Output the (x, y) coordinate of the center of the cell containing the given text.  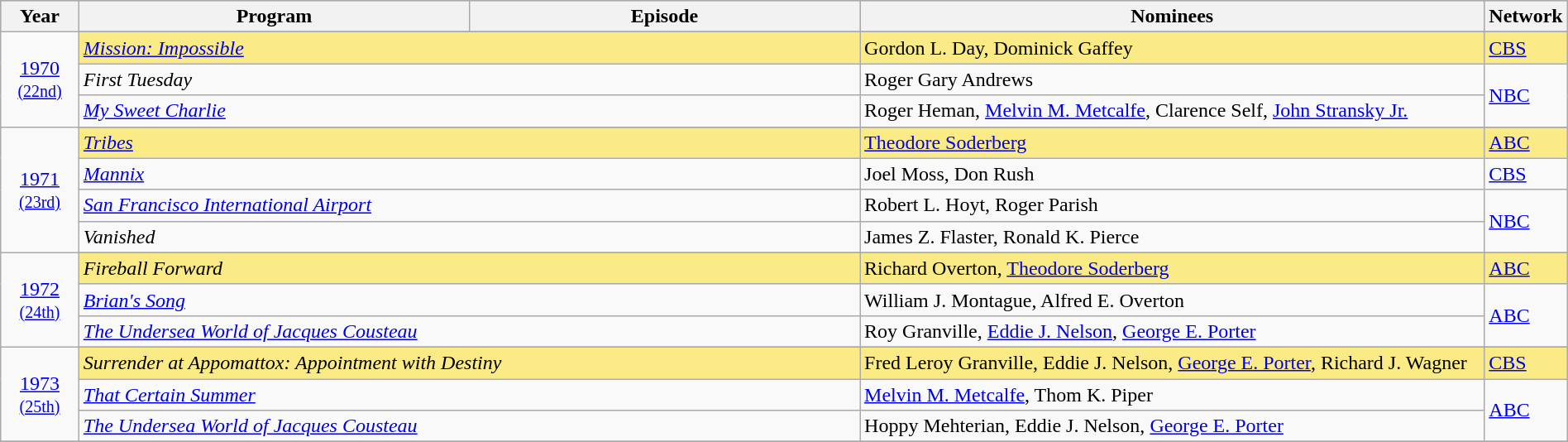
James Z. Flaster, Ronald K. Pierce (1173, 237)
Surrender at Appomattox: Appointment with Destiny (469, 363)
1972(24th) (40, 300)
Hoppy Mehterian, Eddie J. Nelson, George E. Porter (1173, 426)
1970(22nd) (40, 79)
Nominees (1173, 17)
Mission: Impossible (469, 48)
Joel Moss, Don Rush (1173, 174)
Theodore Soderberg (1173, 142)
Roger Gary Andrews (1173, 79)
Mannix (469, 174)
Melvin M. Metcalfe, Thom K. Piper (1173, 395)
My Sweet Charlie (469, 111)
Tribes (469, 142)
Fred Leroy Granville, Eddie J. Nelson, George E. Porter, Richard J. Wagner (1173, 363)
San Francisco International Airport (469, 205)
Fireball Forward (469, 268)
Network (1526, 17)
That Certain Summer (469, 395)
Vanished (469, 237)
First Tuesday (469, 79)
Episode (664, 17)
Year (40, 17)
Robert L. Hoyt, Roger Parish (1173, 205)
Roy Granville, Eddie J. Nelson, George E. Porter (1173, 331)
Richard Overton, Theodore Soderberg (1173, 268)
Brian's Song (469, 300)
1973(25th) (40, 394)
William J. Montague, Alfred E. Overton (1173, 300)
1971(23rd) (40, 190)
Program (274, 17)
Gordon L. Day, Dominick Gaffey (1173, 48)
Roger Heman, Melvin M. Metcalfe, Clarence Self, John Stransky Jr. (1173, 111)
